Extract the (x, y) coordinate from the center of the cell holding the provided text.  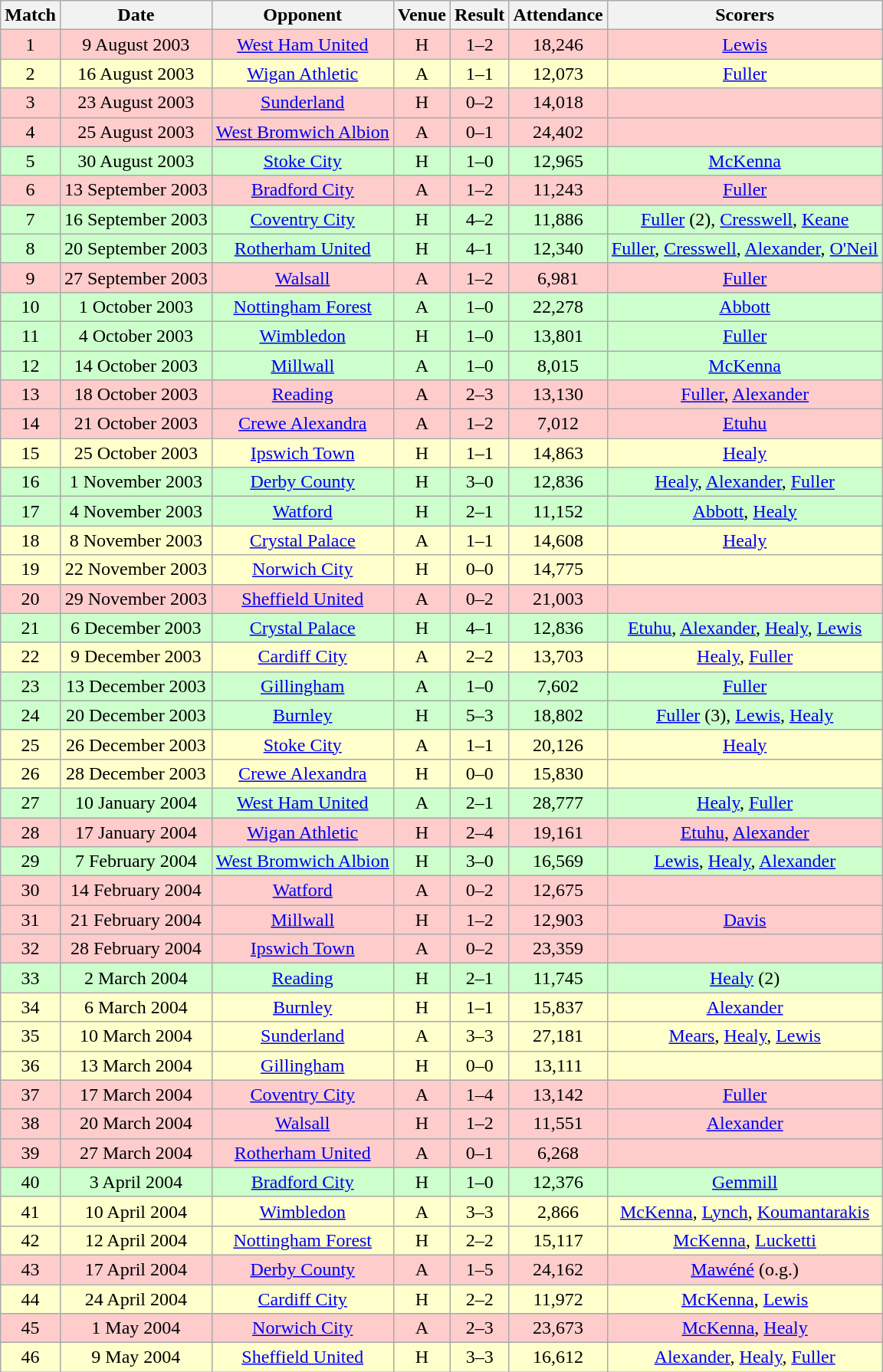
11,243 (558, 190)
Fuller (3), Lewis, Healy (745, 715)
32 (31, 949)
9 (31, 277)
23 (31, 686)
7,602 (558, 686)
Match (31, 15)
20 September 2003 (136, 248)
11 (31, 336)
11,745 (558, 978)
4–2 (479, 219)
17 April 2004 (136, 1269)
McKenna, Lucketti (745, 1240)
Alexander, Healy, Fuller (745, 1357)
22 (31, 657)
2–4 (479, 832)
18 October 2003 (136, 395)
8 (31, 248)
6,981 (558, 277)
9 December 2003 (136, 657)
27 (31, 803)
22,278 (558, 307)
14 (31, 424)
Result (479, 15)
Date (136, 15)
Etuhu (745, 424)
23,359 (558, 949)
16 (31, 482)
13,142 (558, 1095)
Opponent (302, 15)
13 March 2004 (136, 1065)
14 February 2004 (136, 891)
Healy (2) (745, 978)
11,886 (558, 219)
12,340 (558, 248)
Mawéné (o.g.) (745, 1269)
5–3 (479, 715)
Davis (745, 920)
Etuhu, Alexander, Healy, Lewis (745, 628)
16 September 2003 (136, 219)
18,246 (558, 44)
4 November 2003 (136, 511)
30 (31, 891)
7 February 2004 (136, 862)
27,181 (558, 1036)
Mears, Healy, Lewis (745, 1036)
11,551 (558, 1124)
4 October 2003 (136, 336)
3 (31, 103)
27 March 2004 (136, 1153)
22 November 2003 (136, 569)
8 November 2003 (136, 540)
1 November 2003 (136, 482)
13 (31, 395)
15,830 (558, 773)
19,161 (558, 832)
Lewis, Healy, Alexander (745, 862)
Scorers (745, 15)
28,777 (558, 803)
25 August 2003 (136, 132)
28 (31, 832)
10 March 2004 (136, 1036)
13,130 (558, 395)
12 (31, 366)
9 May 2004 (136, 1357)
20 (31, 599)
13,801 (558, 336)
43 (31, 1269)
46 (31, 1357)
7,012 (558, 424)
36 (31, 1065)
4 (31, 132)
7 (31, 219)
24,162 (558, 1269)
24 April 2004 (136, 1299)
10 April 2004 (136, 1211)
12,903 (558, 920)
3 April 2004 (136, 1182)
33 (31, 978)
2 March 2004 (136, 978)
27 September 2003 (136, 277)
37 (31, 1095)
26 (31, 773)
15,837 (558, 1007)
13,703 (558, 657)
25 (31, 744)
35 (31, 1036)
1 May 2004 (136, 1328)
6 (31, 190)
6 March 2004 (136, 1007)
29 (31, 862)
1–4 (479, 1095)
39 (31, 1153)
Etuhu, Alexander (745, 832)
Fuller, Cresswell, Alexander, O'Neil (745, 248)
21 (31, 628)
Attendance (558, 15)
10 January 2004 (136, 803)
20,126 (558, 744)
23 August 2003 (136, 103)
Abbott, Healy (745, 511)
38 (31, 1124)
6,268 (558, 1153)
26 December 2003 (136, 744)
24,402 (558, 132)
Lewis (745, 44)
14,863 (558, 453)
8,015 (558, 366)
21 October 2003 (136, 424)
9 August 2003 (136, 44)
16,569 (558, 862)
17 January 2004 (136, 832)
18,802 (558, 715)
16,612 (558, 1357)
31 (31, 920)
28 December 2003 (136, 773)
13,111 (558, 1065)
McKenna, Lynch, Koumantarakis (745, 1211)
25 October 2003 (136, 453)
19 (31, 569)
14,608 (558, 540)
20 March 2004 (136, 1124)
34 (31, 1007)
12,965 (558, 161)
17 (31, 511)
1 (31, 44)
Gemmill (745, 1182)
13 September 2003 (136, 190)
14,018 (558, 103)
Abbott (745, 307)
21,003 (558, 599)
11,152 (558, 511)
Venue (422, 15)
1–5 (479, 1269)
20 December 2003 (136, 715)
11,972 (558, 1299)
12,073 (558, 74)
12 April 2004 (136, 1240)
15,117 (558, 1240)
McKenna, Healy (745, 1328)
15 (31, 453)
Healy, Alexander, Fuller (745, 482)
28 February 2004 (136, 949)
2 (31, 74)
1 October 2003 (136, 307)
16 August 2003 (136, 74)
45 (31, 1328)
29 November 2003 (136, 599)
40 (31, 1182)
12,376 (558, 1182)
17 March 2004 (136, 1095)
10 (31, 307)
23,673 (558, 1328)
2,866 (558, 1211)
12,675 (558, 891)
30 August 2003 (136, 161)
14,775 (558, 569)
6 December 2003 (136, 628)
18 (31, 540)
44 (31, 1299)
Fuller (2), Cresswell, Keane (745, 219)
24 (31, 715)
42 (31, 1240)
13 December 2003 (136, 686)
Fuller, Alexander (745, 395)
41 (31, 1211)
14 October 2003 (136, 366)
21 February 2004 (136, 920)
McKenna, Lewis (745, 1299)
5 (31, 161)
